Identify which cell holds the provided text, then report its (X, Y) central coordinate. 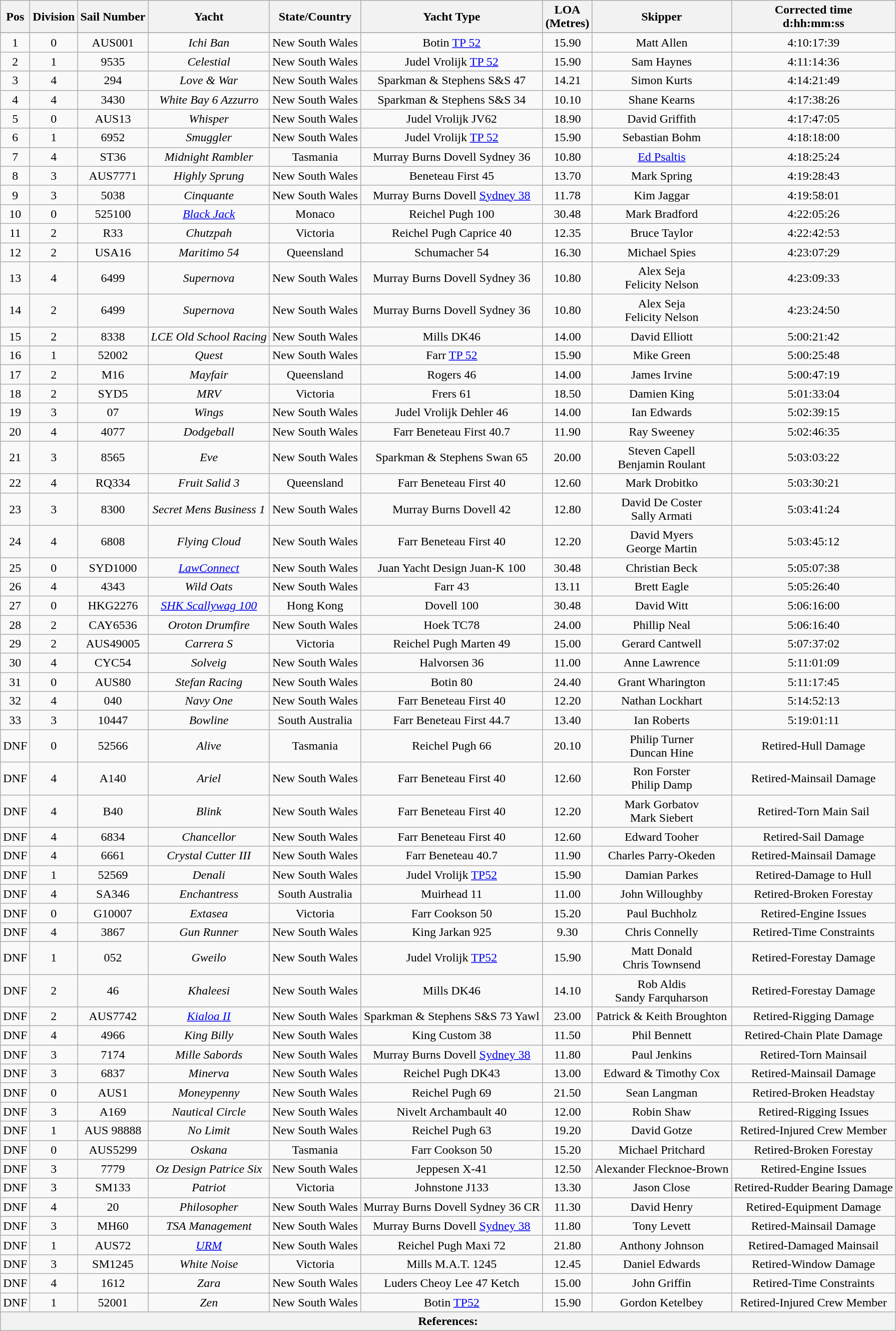
Yacht Type (452, 17)
Farr Beneteau First 40.7 (452, 432)
14 (15, 310)
Luders Cheoy Lee 47 Ketch (452, 1283)
Chutzpah (209, 233)
Grant Wharington (662, 682)
6 (15, 138)
4:18:18:00 (813, 138)
32 (15, 701)
Moneypenny (209, 1093)
8565 (113, 458)
Bowline (209, 720)
HKG2276 (113, 605)
12.50 (568, 1169)
Highly Sprung (209, 176)
Mike Green (662, 356)
4343 (113, 586)
Charles Parry-Okeden (662, 856)
Reichel Pugh 63 (452, 1131)
20.10 (568, 746)
Pos (15, 17)
5:03:30:21 (813, 483)
Gerard Cantwell (662, 644)
25 (15, 567)
040 (113, 701)
Reichel Pugh Caprice 40 (452, 233)
Damien King (662, 394)
Farr Beneteau First 44.7 (452, 720)
13 (15, 278)
10 (15, 214)
Muirhead 11 (452, 894)
Enchantress (209, 894)
Frers 61 (452, 394)
Flying Cloud (209, 542)
5:00:21:42 (813, 337)
Alexander Flecknoe-Brown (662, 1169)
Stefan Racing (209, 682)
Oz Design Patrice Six (209, 1169)
Rob Aldis Sandy Farquharson (662, 990)
12.45 (568, 1264)
USA16 (113, 252)
Quest (209, 356)
4:22:05:26 (813, 214)
4:17:47:05 (813, 119)
Reichel Pugh 69 (452, 1093)
Mark Drobitko (662, 483)
5:03:45:12 (813, 542)
07 (113, 413)
AUS5299 (113, 1150)
Murray Burns Dovell 42 (452, 509)
11.30 (568, 1207)
Simon Kurts (662, 81)
Nathan Lockhart (662, 701)
Chancellor (209, 837)
Kialoa II (209, 1017)
David Myers George Martin (662, 542)
Minerva (209, 1074)
John Griffin (662, 1283)
Ron Forster Philip Damp (662, 778)
SYD5 (113, 394)
Shane Kearns (662, 100)
3867 (113, 932)
Retired-Sail Damage (813, 837)
Reichel Pugh 66 (452, 746)
5:14:52:13 (813, 701)
AUS72 (113, 1245)
R33 (113, 233)
Sean Langman (662, 1093)
Khaleesi (209, 990)
Mayfair (209, 375)
30 (15, 663)
Ed Psaltis (662, 157)
Dodgeball (209, 432)
Patrick & Keith Broughton (662, 1017)
52569 (113, 875)
4:14:21:49 (813, 81)
Alive (209, 746)
7174 (113, 1055)
1612 (113, 1283)
Retired-Damage to Hull (813, 875)
David De Coster Sally Armati (662, 509)
7779 (113, 1169)
Michael Spies (662, 252)
Sparkman & Stephens S&S 47 (452, 81)
Hoek TC78 (452, 624)
Reichel Pugh 100 (452, 214)
CAY6536 (113, 624)
Mark Gorbatov Mark Siebert (662, 811)
052 (113, 957)
RQ334 (113, 483)
SHK Scallywag 100 (209, 605)
Fruit Salid 3 (209, 483)
Cinquante (209, 195)
4:11:14:36 (813, 62)
7 (15, 157)
Hong Kong (315, 605)
19 (15, 413)
Sebastian Bohm (662, 138)
URM (209, 1245)
4:19:58:01 (813, 195)
13.30 (568, 1188)
Retired-Rigging Issues (813, 1112)
AUS7742 (113, 1017)
CYC54 (113, 663)
AUS13 (113, 119)
17 (15, 375)
Retired-Rigging Damage (813, 1017)
9 (15, 195)
Steven Capell Benjamin Roulant (662, 458)
Retired-Window Damage (813, 1264)
MRV (209, 394)
SA346 (113, 894)
Blink (209, 811)
24.00 (568, 624)
AUS49005 (113, 644)
31 (15, 682)
King Custom 38 (452, 1036)
Farr 43 (452, 586)
52001 (113, 1302)
AUS1 (113, 1093)
Secret Mens Business 1 (209, 509)
Sam Haynes (662, 62)
Damian Parkes (662, 875)
23 (15, 509)
Black Jack (209, 214)
46 (113, 990)
5:11:01:09 (813, 663)
Dovell 100 (452, 605)
Celestial (209, 62)
Retired-Hull Damage (813, 746)
Yacht (209, 17)
18 (15, 394)
12.35 (568, 233)
4:22:42:53 (813, 233)
16 (15, 356)
Murray Burns Dovell Sydney 36 CR (452, 1207)
5:19:01:11 (813, 720)
Edward Tooher (662, 837)
Whisper (209, 119)
David Witt (662, 605)
28 (15, 624)
Wild Oats (209, 586)
4966 (113, 1036)
11 (15, 233)
5:06:16:40 (813, 624)
Jason Close (662, 1188)
5:03:03:22 (813, 458)
Patriot (209, 1188)
Botin TP52 (452, 1302)
12 (15, 252)
MH60 (113, 1226)
Monaco (315, 214)
LCE Old School Racing (209, 337)
Halvorsen 36 (452, 663)
Retired-Chain Plate Damage (813, 1036)
Ian Edwards (662, 413)
4:19:28:43 (813, 176)
Sparkman & Stephens S&S 34 (452, 100)
Beneteau First 45 (452, 176)
References: (449, 1321)
21 (15, 458)
12.00 (568, 1112)
27 (15, 605)
Love & War (209, 81)
6952 (113, 138)
5:02:46:35 (813, 432)
11.50 (568, 1036)
Sparkman & Stephens Swan 65 (452, 458)
8300 (113, 509)
6661 (113, 856)
Midnight Rambler (209, 157)
Retired-Torn Mainsail (813, 1055)
Extasea (209, 913)
8 (15, 176)
Sparkman & Stephens S&S 73 Yawl (452, 1017)
Carrera S (209, 644)
20.00 (568, 458)
Crystal Cutter III (209, 856)
Johnstone J133 (452, 1188)
4:23:24:50 (813, 310)
24 (15, 542)
King Billy (209, 1036)
Juan Yacht Design Juan-K 100 (452, 567)
Farr TP 52 (452, 356)
Zen (209, 1302)
Zara (209, 1283)
5:02:39:15 (813, 413)
Paul Jenkins (662, 1055)
6834 (113, 837)
52566 (113, 746)
James Irvine (662, 375)
ST36 (113, 157)
10.10 (568, 100)
David Gotze (662, 1131)
5:05:26:40 (813, 586)
Mille Sabords (209, 1055)
294 (113, 81)
5:11:17:45 (813, 682)
13.70 (568, 176)
David Elliott (662, 337)
Edward & Timothy Cox (662, 1074)
4:10:17:39 (813, 43)
Schumacher 54 (452, 252)
10447 (113, 720)
Retired-Damaged Mainsail (813, 1245)
19.20 (568, 1131)
12.80 (568, 509)
29 (15, 644)
Kim Jaggar (662, 195)
Anthony Johnson (662, 1245)
Mark Bradford (662, 214)
5038 (113, 195)
13.00 (568, 1074)
Daniel Edwards (662, 1264)
3430 (113, 100)
Farr Beneteau 40.7 (452, 856)
21.50 (568, 1093)
8338 (113, 337)
G10007 (113, 913)
Anne Lawrence (662, 663)
23.00 (568, 1017)
Bruce Taylor (662, 233)
White Noise (209, 1264)
AUS 98888 (113, 1131)
Philip Turner Duncan Hine (662, 746)
AUS7771 (113, 176)
5:05:07:38 (813, 567)
Phil Bennett (662, 1036)
9535 (113, 62)
14.21 (568, 81)
26 (15, 586)
Nautical Circle (209, 1112)
A140 (113, 778)
Sail Number (113, 17)
A169 (113, 1112)
4:23:09:33 (813, 278)
Philosopher (209, 1207)
Skipper (662, 17)
SYD1000 (113, 567)
Christian Beck (662, 567)
5:00:25:48 (813, 356)
Michael Pritchard (662, 1150)
Judel Vrolijk JV62 (452, 119)
33 (15, 720)
6808 (113, 542)
4:17:38:26 (813, 100)
Mills M.A.T. 1245 (452, 1264)
4:18:25:24 (813, 157)
5:01:33:04 (813, 394)
Matt Donald Chris Townsend (662, 957)
Robin Shaw (662, 1112)
Ichi Ban (209, 43)
5:00:47:19 (813, 375)
13.11 (568, 586)
SM133 (113, 1188)
4:23:07:29 (813, 252)
6837 (113, 1074)
B40 (113, 811)
5:07:37:02 (813, 644)
No Limit (209, 1131)
9.30 (568, 932)
Ariel (209, 778)
Phillip Neal (662, 624)
Jeppesen X-41 (452, 1169)
Retired-Torn Main Sail (813, 811)
14.10 (568, 990)
Matt Allen (662, 43)
AUS80 (113, 682)
Wings (209, 413)
Ray Sweeney (662, 432)
Tony Levett (662, 1226)
15 (15, 337)
Retired-Rudder Bearing Damage (813, 1188)
David Griffith (662, 119)
525100 (113, 214)
Oskana (209, 1150)
Retired-Equipment Damage (813, 1207)
Gun Runner (209, 932)
Navy One (209, 701)
David Henry (662, 1207)
Judel Vrolijk Dehler 46 (452, 413)
Mark Spring (662, 176)
LOA (Metres) (568, 17)
SM1245 (113, 1264)
Solveig (209, 663)
5 (15, 119)
White Bay 6 Azzurro (209, 100)
Oroton Drumfire (209, 624)
21.80 (568, 1245)
Corrected time d:hh:mm:ss (813, 17)
18.50 (568, 394)
Gweilo (209, 957)
Paul Buchholz (662, 913)
M16 (113, 375)
Brett Eagle (662, 586)
Reichel Pugh DK43 (452, 1074)
Eve (209, 458)
Botin TP 52 (452, 43)
11.78 (568, 195)
Reichel Pugh Marten 49 (452, 644)
Division (54, 17)
16.30 (568, 252)
State/Country (315, 17)
Denali (209, 875)
13.40 (568, 720)
Rogers 46 (452, 375)
LawConnect (209, 567)
22 (15, 483)
John Willoughby (662, 894)
Retired-Broken Headstay (813, 1093)
5:06:16:00 (813, 605)
King Jarkan 925 (452, 932)
Maritimo 54 (209, 252)
Reichel Pugh Maxi 72 (452, 1245)
Chris Connelly (662, 932)
Nivelt Archambault 40 (452, 1112)
TSA Management (209, 1226)
Smuggler (209, 138)
4077 (113, 432)
Ian Roberts (662, 720)
18.90 (568, 119)
5:03:41:24 (813, 509)
52002 (113, 356)
Gordon Ketelbey (662, 1302)
24.40 (568, 682)
Botin 80 (452, 682)
AUS001 (113, 43)
